Output the (X, Y) coordinate of the center of the cell containing the given text.  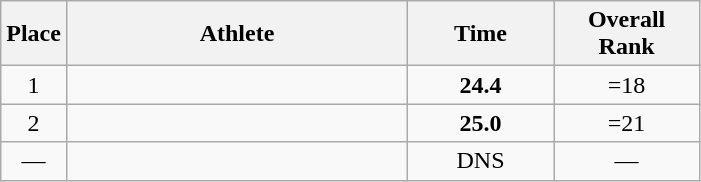
Athlete (236, 34)
=18 (627, 85)
24.4 (481, 85)
Place (34, 34)
1 (34, 85)
DNS (481, 161)
Overall Rank (627, 34)
=21 (627, 123)
25.0 (481, 123)
Time (481, 34)
2 (34, 123)
